Return the (X, Y) coordinate for the center point of the cell that contains the specified text.  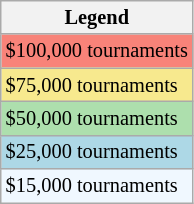
$100,000 tournaments (97, 51)
$15,000 tournaments (97, 186)
$25,000 tournaments (97, 152)
Legend (97, 17)
$50,000 tournaments (97, 118)
$75,000 tournaments (97, 85)
